Locate the cell with the specified text and output its (x, y) center coordinate. 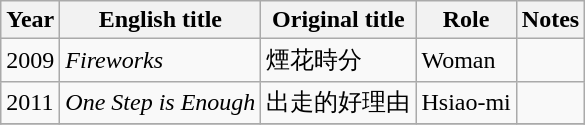
Original title (338, 20)
煙花時分 (338, 60)
One Step is Enough (160, 102)
Year (30, 20)
2011 (30, 102)
Hsiao-mi (466, 102)
出走的好理由 (338, 102)
Woman (466, 60)
Fireworks (160, 60)
English title (160, 20)
Role (466, 20)
Notes (550, 20)
2009 (30, 60)
